Identify which cell holds the provided text, then report its (x, y) central coordinate. 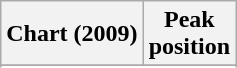
Chart (2009) (72, 34)
Peakposition (189, 34)
